Find where the given text appears and provide that cell's center as (X, Y) coordinate. 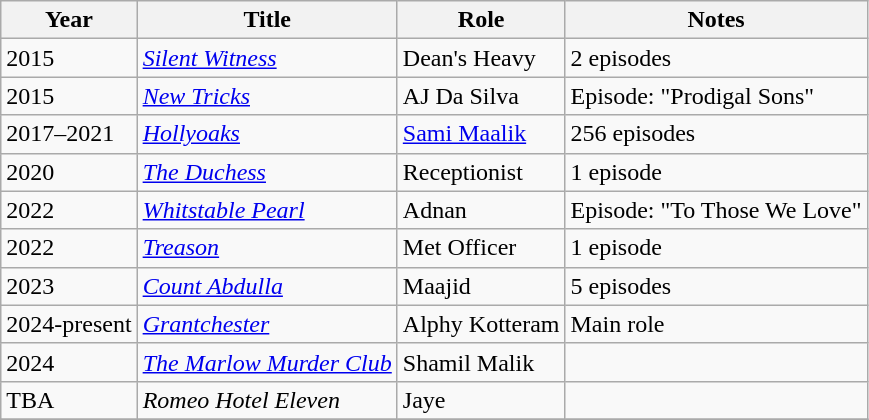
Sami Maalik (481, 134)
The Marlow Murder Club (267, 362)
Count Abdulla (267, 286)
Alphy Kotteram (481, 324)
Notes (716, 20)
Maajid (481, 286)
New Tricks (267, 96)
Romeo Hotel Eleven (267, 400)
Title (267, 20)
TBA (69, 400)
Episode: "To Those We Love" (716, 210)
2024 (69, 362)
Met Officer (481, 248)
2017–2021 (69, 134)
Receptionist (481, 172)
Episode: "Prodigal Sons" (716, 96)
Silent Witness (267, 58)
Role (481, 20)
2 episodes (716, 58)
The Duchess (267, 172)
Dean's Heavy (481, 58)
Year (69, 20)
AJ Da Silva (481, 96)
Hollyoaks (267, 134)
Jaye (481, 400)
Treason (267, 248)
2023 (69, 286)
Adnan (481, 210)
2020 (69, 172)
Whitstable Pearl (267, 210)
5 episodes (716, 286)
Main role (716, 324)
2024-present (69, 324)
Shamil Malik (481, 362)
Grantchester (267, 324)
256 episodes (716, 134)
